Identify which cell holds the provided text, then report its (X, Y) central coordinate. 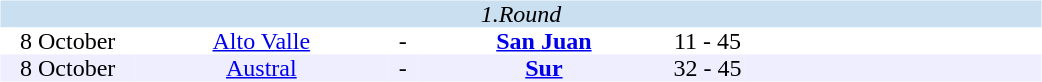
Sur (544, 68)
Austral (262, 68)
San Juan (544, 42)
32 - 45 (707, 68)
11 - 45 (707, 42)
Alto Valle (262, 42)
1.Round (520, 14)
